For the text-containing cell, return its midpoint in (X, Y) coordinate format. 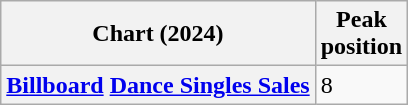
Billboard Dance Singles Sales (158, 85)
8 (361, 85)
Chart (2024) (158, 34)
Peakposition (361, 34)
